Determine the (x, y) coordinate at the center of the cell enclosing the given text.  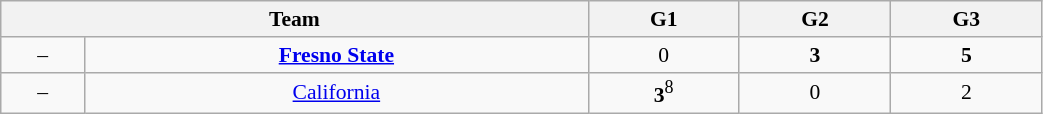
G3 (966, 19)
G2 (814, 19)
G1 (664, 19)
2 (966, 92)
Fresno State (336, 55)
California (336, 92)
Team (294, 19)
5 (966, 55)
38 (664, 92)
3 (814, 55)
